Determine the (x, y) coordinate at the center of the cell enclosing the given text.  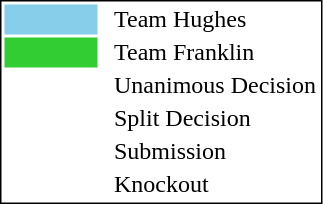
Team Hughes (214, 19)
Split Decision (214, 119)
Unanimous Decision (214, 85)
Knockout (214, 185)
Team Franklin (214, 53)
Submission (214, 151)
